Find where the given text appears and provide that cell's center as [X, Y] coordinate. 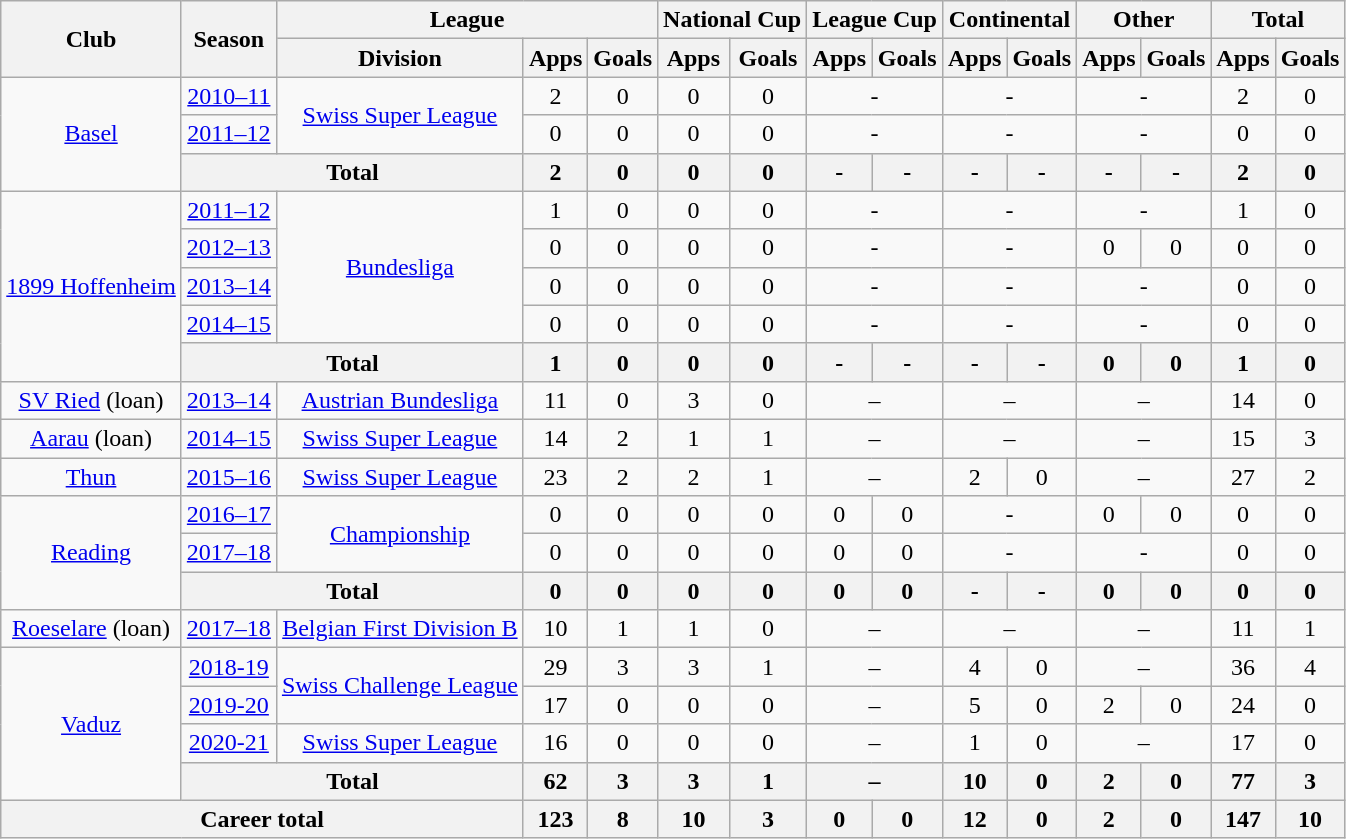
Roeselare (loan) [92, 629]
23 [555, 477]
62 [555, 781]
2018-19 [228, 667]
Bundesliga [400, 267]
Reading [92, 553]
Aarau (loan) [92, 438]
Vaduz [92, 724]
2016–17 [228, 515]
12 [974, 819]
5 [974, 705]
36 [1243, 667]
8 [623, 819]
Swiss Challenge League [400, 686]
2010–11 [228, 96]
Division [400, 58]
Austrian Bundesliga [400, 400]
Belgian First Division B [400, 629]
Season [228, 39]
27 [1243, 477]
Basel [92, 134]
77 [1243, 781]
29 [555, 667]
League Cup [875, 20]
League [466, 20]
Other [1144, 20]
Championship [400, 534]
147 [1243, 819]
15 [1243, 438]
SV Ried (loan) [92, 400]
2012–13 [228, 248]
123 [555, 819]
Club [92, 39]
2020-21 [228, 743]
Career total [262, 819]
2015–16 [228, 477]
16 [555, 743]
Continental [1009, 20]
24 [1243, 705]
1899 Hoffenheim [92, 286]
National Cup [732, 20]
Thun [92, 477]
2019-20 [228, 705]
